From the cell containing the given text, extract its center point as [X, Y] coordinate. 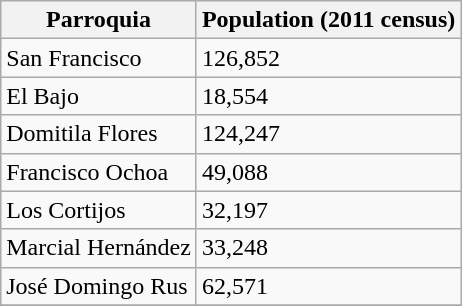
124,247 [328, 134]
18,554 [328, 96]
Parroquia [99, 20]
126,852 [328, 58]
Population (2011 census) [328, 20]
33,248 [328, 248]
32,197 [328, 210]
Francisco Ochoa [99, 172]
Marcial Hernández [99, 248]
62,571 [328, 286]
El Bajo [99, 96]
49,088 [328, 172]
San Francisco [99, 58]
Los Cortijos [99, 210]
José Domingo Rus [99, 286]
Domitila Flores [99, 134]
